Capture the cell that displays the provided text and extract its (X, Y) central coordinate. 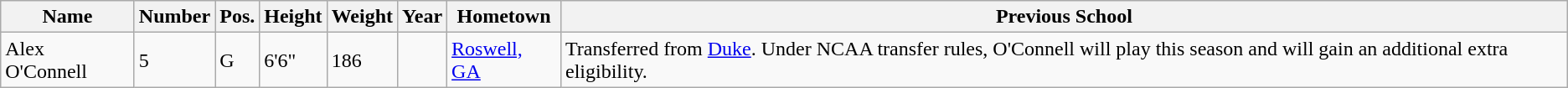
6'6" (293, 60)
Transferred from Duke. Under NCAA transfer rules, O'Connell will play this season and will gain an additional extra eligibility. (1065, 60)
Previous School (1065, 17)
Height (293, 17)
G (238, 60)
5 (174, 60)
Weight (362, 17)
Pos. (238, 17)
Roswell, GA (504, 60)
Hometown (504, 17)
Alex O'Connell (68, 60)
186 (362, 60)
Number (174, 17)
Year (422, 17)
Name (68, 17)
